Find where the given text appears and provide that cell's center as [x, y] coordinate. 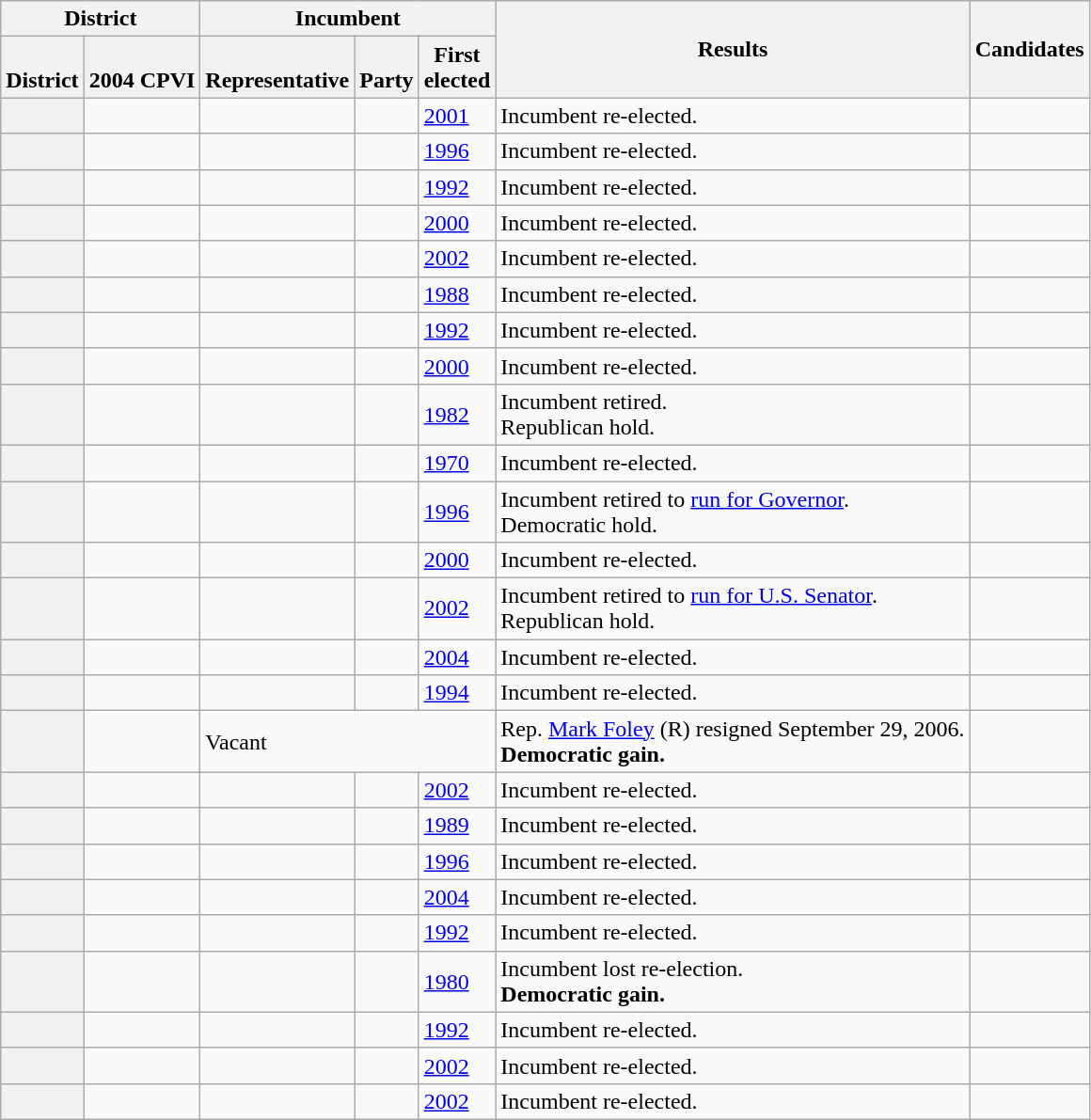
Results [733, 49]
1982 [457, 414]
Incumbent retired to run for U.S. Senator.Republican hold. [733, 609]
2001 [457, 116]
Vacant [348, 741]
1994 [457, 693]
Incumbent retired to run for Governor.Democratic hold. [733, 512]
Firstelected [457, 68]
Candidates [1029, 49]
2004 CPVI [142, 68]
Incumbent retired.Republican hold. [733, 414]
1980 [457, 982]
Party [387, 68]
1988 [457, 294]
1970 [457, 463]
1989 [457, 826]
Incumbent lost re-election.Democratic gain. [733, 982]
Incumbent [348, 19]
Representative [277, 68]
Rep. Mark Foley (R) resigned September 29, 2006.Democratic gain. [733, 741]
